For the text-containing cell, return its midpoint in (x, y) coordinate format. 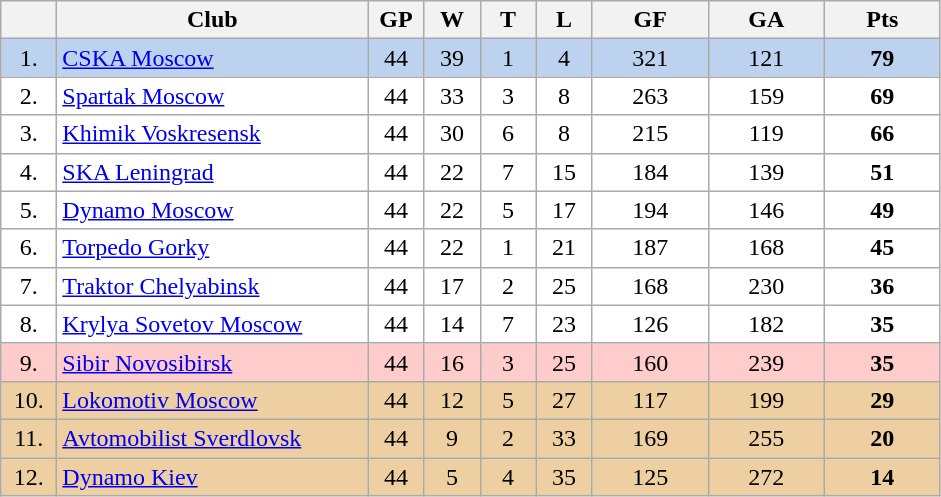
3. (29, 134)
11. (29, 438)
66 (882, 134)
23 (564, 324)
4. (29, 172)
16 (452, 362)
2. (29, 96)
9. (29, 362)
Dynamo Moscow (212, 210)
1. (29, 58)
230 (766, 286)
187 (650, 248)
27 (564, 400)
8. (29, 324)
Pts (882, 20)
Club (212, 20)
69 (882, 96)
36 (882, 286)
182 (766, 324)
79 (882, 58)
321 (650, 58)
139 (766, 172)
215 (650, 134)
194 (650, 210)
GA (766, 20)
Avtomobilist Sverdlovsk (212, 438)
12. (29, 477)
GF (650, 20)
Dynamo Kiev (212, 477)
Krylya Sovetov Moscow (212, 324)
272 (766, 477)
255 (766, 438)
160 (650, 362)
CSKA Moscow (212, 58)
121 (766, 58)
30 (452, 134)
7. (29, 286)
169 (650, 438)
184 (650, 172)
L (564, 20)
Sibir Novosibirsk (212, 362)
6 (508, 134)
239 (766, 362)
146 (766, 210)
15 (564, 172)
49 (882, 210)
Traktor Chelyabinsk (212, 286)
199 (766, 400)
20 (882, 438)
Khimik Voskresensk (212, 134)
SKA Leningrad (212, 172)
Lokomotiv Moscow (212, 400)
10. (29, 400)
51 (882, 172)
117 (650, 400)
45 (882, 248)
119 (766, 134)
29 (882, 400)
39 (452, 58)
12 (452, 400)
5. (29, 210)
159 (766, 96)
Spartak Moscow (212, 96)
6. (29, 248)
125 (650, 477)
9 (452, 438)
Torpedo Gorky (212, 248)
126 (650, 324)
GP (396, 20)
T (508, 20)
21 (564, 248)
W (452, 20)
263 (650, 96)
